Scan for the cell matching the given text and deliver its [x, y] coordinate at center. 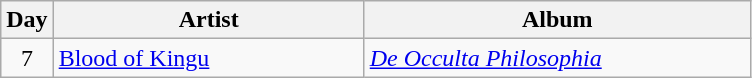
7 [27, 58]
Artist [208, 20]
Blood of Kingu [208, 58]
Day [27, 20]
De Occulta Philosophia [557, 58]
Album [557, 20]
